Return the (X, Y) coordinate for the center point of the cell that contains the specified text.  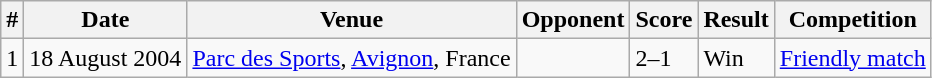
Parc des Sports, Avignon, France (352, 58)
Score (664, 20)
Date (106, 20)
# (12, 20)
Opponent (573, 20)
Win (736, 58)
1 (12, 58)
Venue (352, 20)
Competition (852, 20)
Friendly match (852, 58)
Result (736, 20)
2–1 (664, 58)
18 August 2004 (106, 58)
